From the cell containing the given text, extract its center point as (x, y) coordinate. 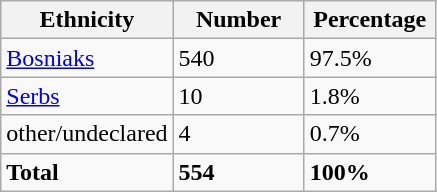
Total (87, 172)
540 (238, 58)
4 (238, 134)
100% (370, 172)
554 (238, 172)
other/undeclared (87, 134)
Serbs (87, 96)
0.7% (370, 134)
97.5% (370, 58)
1.8% (370, 96)
Percentage (370, 20)
10 (238, 96)
Number (238, 20)
Bosniaks (87, 58)
Ethnicity (87, 20)
